Find where the given text appears and provide that cell's center as [X, Y] coordinate. 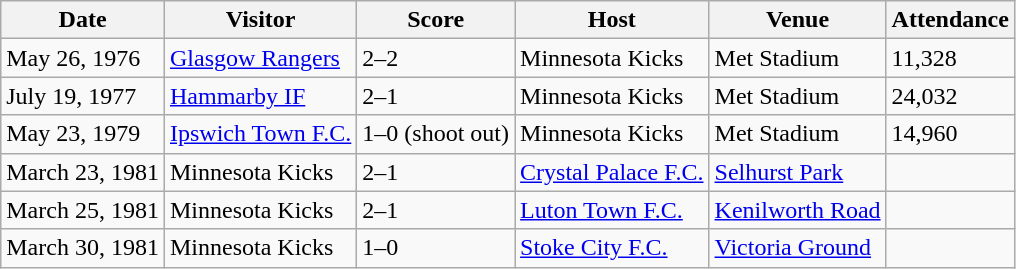
14,960 [950, 134]
Date [83, 20]
Victoria Ground [798, 248]
1–0 (shoot out) [436, 134]
11,328 [950, 58]
Kenilworth Road [798, 210]
March 30, 1981 [83, 248]
Score [436, 20]
July 19, 1977 [83, 96]
Host [612, 20]
Glasgow Rangers [260, 58]
24,032 [950, 96]
Ipswich Town F.C. [260, 134]
Selhurst Park [798, 172]
Visitor [260, 20]
May 23, 1979 [83, 134]
Luton Town F.C. [612, 210]
1–0 [436, 248]
Attendance [950, 20]
Crystal Palace F.C. [612, 172]
2–2 [436, 58]
Hammarby IF [260, 96]
Stoke City F.C. [612, 248]
March 25, 1981 [83, 210]
Venue [798, 20]
May 26, 1976 [83, 58]
March 23, 1981 [83, 172]
